Extract the (x, y) coordinate from the center of the cell holding the provided text.  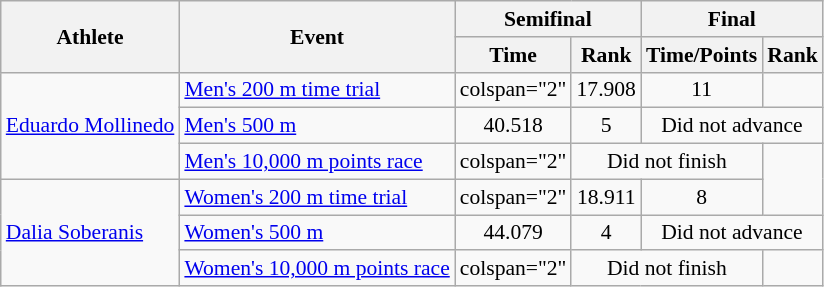
18.911 (606, 197)
Women's 500 m (316, 233)
4 (606, 233)
Event (316, 36)
5 (606, 126)
8 (702, 197)
Women's 10,000 m points race (316, 269)
Time (514, 55)
Men's 10,000 m points race (316, 162)
Athlete (90, 36)
Men's 200 m time trial (316, 90)
Time/Points (702, 55)
Dalia Soberanis (90, 232)
44.079 (514, 233)
11 (702, 90)
Women's 200 m time trial (316, 197)
Final (732, 19)
Eduardo Mollinedo (90, 126)
Semifinal (548, 19)
17.908 (606, 90)
Men's 500 m (316, 126)
40.518 (514, 126)
